Determine the [x, y] coordinate at the center of the cell enclosing the given text.  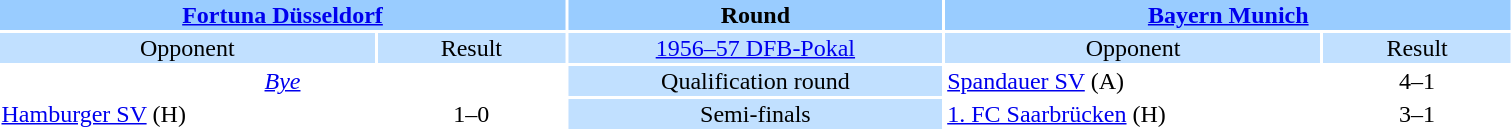
1–0 [472, 114]
Round [756, 15]
4–1 [1416, 81]
Spandauer SV (A) [1134, 81]
3–1 [1416, 114]
1956–57 DFB-Pokal [756, 48]
Semi-finals [756, 114]
1. FC Saarbrücken (H) [1134, 114]
Bye [282, 81]
Fortuna Düsseldorf [282, 15]
Bayern Munich [1228, 15]
Qualification round [756, 81]
Hamburger SV (H) [188, 114]
